Extract the [x, y] coordinate from the center of the cell holding the provided text.  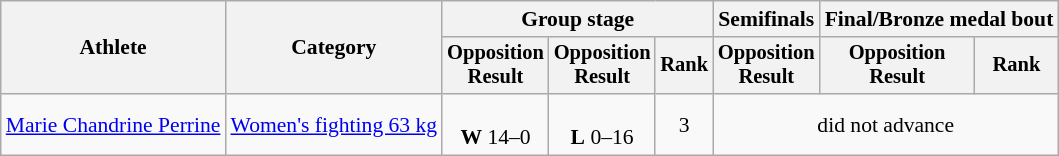
3 [684, 124]
Semifinals [766, 19]
Final/Bronze medal bout [940, 19]
Category [334, 48]
Marie Chandrine Perrine [114, 124]
Women's fighting 63 kg [334, 124]
W 14–0 [496, 124]
Group stage [578, 19]
did not advance [886, 124]
L 0–16 [602, 124]
Athlete [114, 48]
